Find where the given text appears and provide that cell's center as (x, y) coordinate. 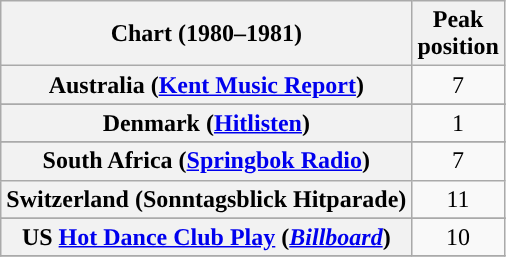
11 (458, 199)
Peakposition (458, 34)
South Africa (Springbok Radio) (206, 161)
1 (458, 123)
Australia (Kent Music Report) (206, 85)
US Hot Dance Club Play (Billboard) (206, 237)
Chart (1980–1981) (206, 34)
Switzerland (Sonntagsblick Hitparade) (206, 199)
10 (458, 237)
Denmark (Hitlisten) (206, 123)
